From the cell containing the given text, extract its center point as (X, Y) coordinate. 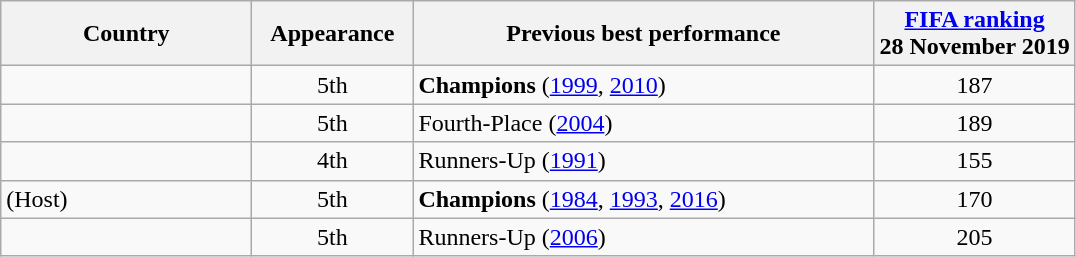
Previous best performance (644, 34)
Champions (1984, 1993, 2016) (644, 199)
170 (974, 199)
187 (974, 85)
155 (974, 161)
Appearance (332, 34)
Country (126, 34)
Runners-Up (2006) (644, 237)
FIFA ranking 28 November 2019 (974, 34)
189 (974, 123)
205 (974, 237)
Fourth-Place (2004) (644, 123)
Champions (1999, 2010) (644, 85)
4th (332, 161)
Runners-Up (1991) (644, 161)
(Host) (126, 199)
